Find where the given text appears and provide that cell's center as [x, y] coordinate. 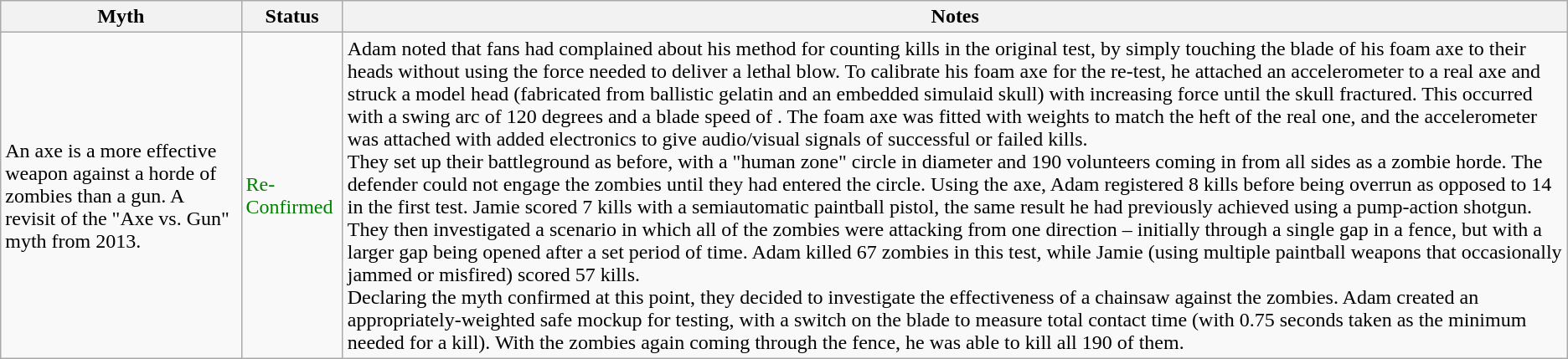
Myth [121, 17]
Status [291, 17]
Notes [955, 17]
An axe is a more effective weapon against a horde of zombies than a gun. A revisit of the "Axe vs. Gun" myth from 2013. [121, 196]
Re-Confirmed [291, 196]
